Return the (X, Y) coordinate for the center point of the cell that contains the specified text.  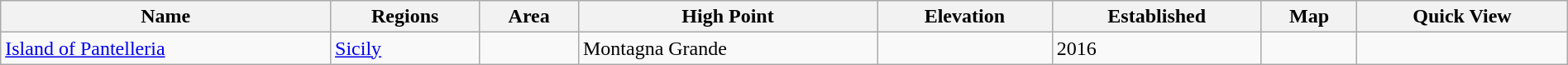
Regions (405, 17)
Montagna Grande (728, 48)
Area (529, 17)
Name (165, 17)
Island of Pantelleria (165, 48)
Map (1308, 17)
Sicily (405, 48)
Quick View (1462, 17)
High Point (728, 17)
Elevation (965, 17)
2016 (1156, 48)
Established (1156, 17)
